Search for the cell housing the specified text and yield its [x, y] center coordinate. 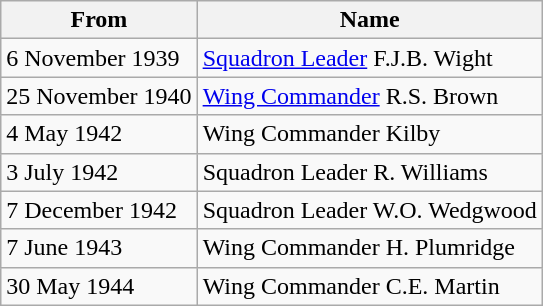
3 July 1942 [99, 172]
6 November 1939 [99, 58]
Squadron Leader R. Williams [370, 172]
Wing Commander H. Plumridge [370, 248]
25 November 1940 [99, 96]
From [99, 20]
30 May 1944 [99, 286]
Name [370, 20]
Wing Commander R.S. Brown [370, 96]
7 June 1943 [99, 248]
7 December 1942 [99, 210]
Wing Commander Kilby [370, 134]
4 May 1942 [99, 134]
Squadron Leader W.O. Wedgwood [370, 210]
Squadron Leader F.J.B. Wight [370, 58]
Wing Commander C.E. Martin [370, 286]
